Detect which cell encompasses the target text, then output its [x, y] center coordinate. 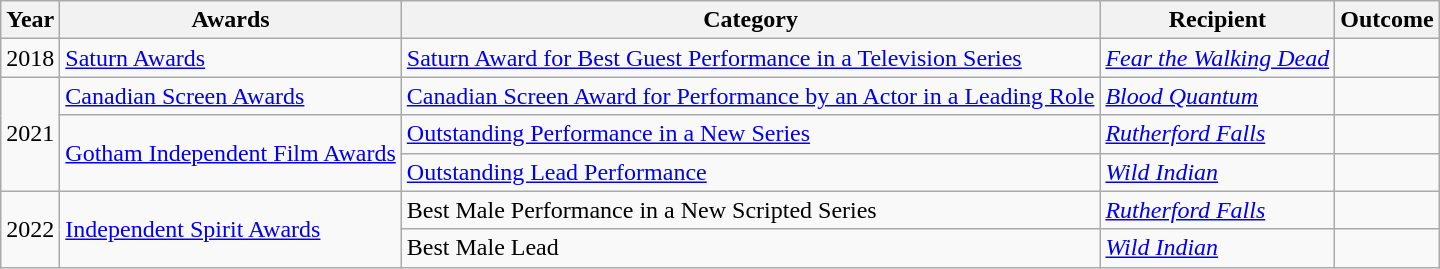
Independent Spirit Awards [230, 229]
Awards [230, 20]
Category [750, 20]
Outstanding Performance in a New Series [750, 134]
2021 [30, 134]
Gotham Independent Film Awards [230, 153]
Best Male Performance in a New Scripted Series [750, 210]
Outstanding Lead Performance [750, 172]
Fear the Walking Dead [1218, 58]
Canadian Screen Award for Performance by an Actor in a Leading Role [750, 96]
2018 [30, 58]
Outcome [1387, 20]
Saturn Award for Best Guest Performance in a Television Series [750, 58]
Blood Quantum [1218, 96]
2022 [30, 229]
Best Male Lead [750, 248]
Saturn Awards [230, 58]
Recipient [1218, 20]
Year [30, 20]
Canadian Screen Awards [230, 96]
